Return the (x, y) coordinate for the center point of the cell that contains the specified text.  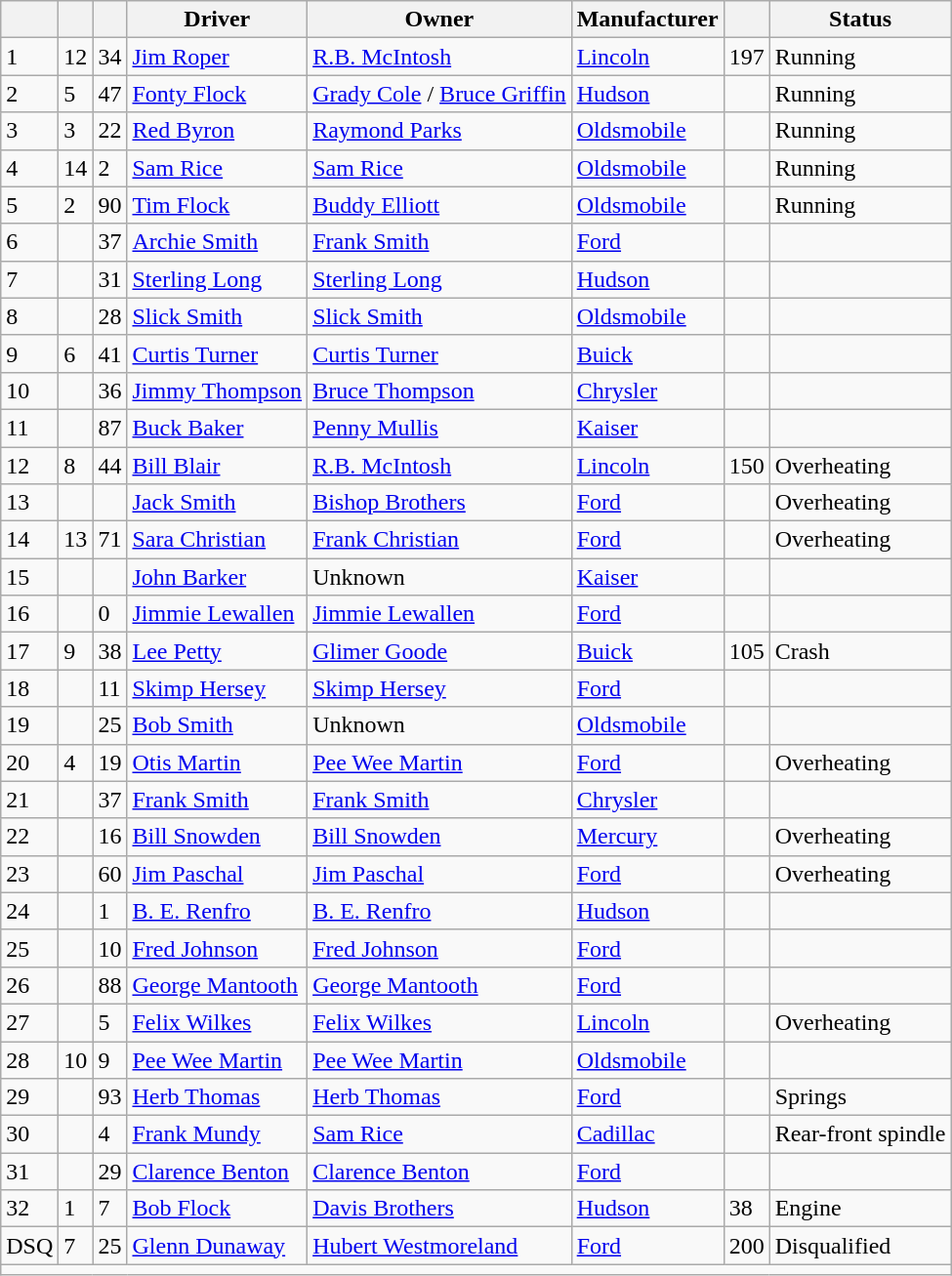
Bob Flock (217, 1209)
Jack Smith (217, 503)
88 (109, 985)
Disqualified (860, 1246)
Manufacturer (647, 20)
20 (29, 762)
Bill Blair (217, 466)
Springs (860, 1097)
87 (109, 428)
Crash (860, 651)
24 (29, 911)
90 (109, 205)
41 (109, 353)
Rear-front spindle (860, 1134)
Tim Flock (217, 205)
Jim Roper (217, 57)
Cadillac (647, 1134)
93 (109, 1097)
21 (29, 800)
18 (29, 688)
Raymond Parks (439, 131)
32 (29, 1209)
DSQ (29, 1246)
105 (746, 651)
30 (29, 1134)
Mercury (647, 837)
Hubert Westmoreland (439, 1246)
23 (29, 874)
Fonty Flock (217, 94)
Glenn Dunaway (217, 1246)
Grady Cole / Bruce Griffin (439, 94)
Bruce Thompson (439, 391)
Sara Christian (217, 540)
71 (109, 540)
Otis Martin (217, 762)
Bishop Brothers (439, 503)
36 (109, 391)
27 (29, 1022)
60 (109, 874)
Lee Petty (217, 651)
Bob Smith (217, 725)
200 (746, 1246)
34 (109, 57)
Archie Smith (217, 242)
Davis Brothers (439, 1209)
150 (746, 466)
Glimer Goode (439, 651)
197 (746, 57)
Buck Baker (217, 428)
47 (109, 94)
Status (860, 20)
Frank Mundy (217, 1134)
26 (29, 985)
0 (109, 614)
Frank Christian (439, 540)
Engine (860, 1209)
Red Byron (217, 131)
Owner (439, 20)
17 (29, 651)
44 (109, 466)
John Barker (217, 577)
Jimmy Thompson (217, 391)
Penny Mullis (439, 428)
15 (29, 577)
Buddy Elliott (439, 205)
Driver (217, 20)
